From the cell containing the given text, extract its center point as (X, Y) coordinate. 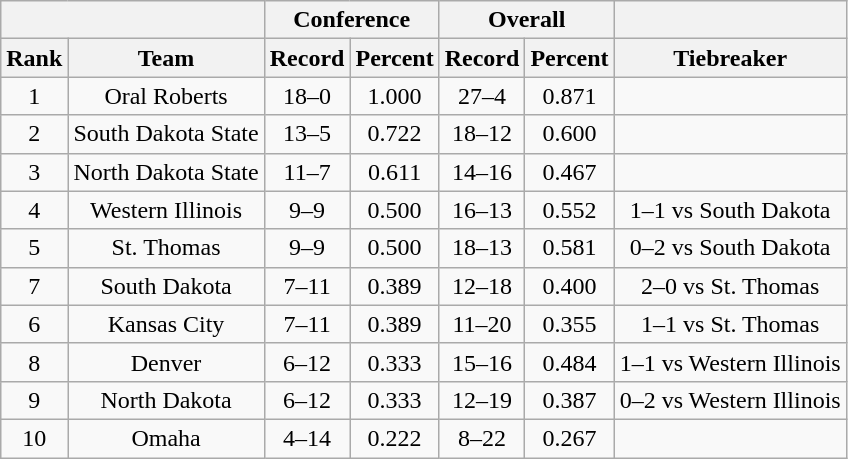
11–20 (482, 324)
0.400 (570, 286)
0.552 (570, 210)
12–18 (482, 286)
Oral Roberts (166, 96)
7 (34, 286)
St. Thomas (166, 248)
Omaha (166, 438)
8 (34, 362)
8–22 (482, 438)
11–7 (307, 172)
18–13 (482, 248)
18–12 (482, 134)
0.484 (570, 362)
12–19 (482, 400)
South Dakota (166, 286)
3 (34, 172)
13–5 (307, 134)
1–1 vs St. Thomas (730, 324)
0.611 (394, 172)
0–2 vs Western Illinois (730, 400)
15–16 (482, 362)
4 (34, 210)
0.467 (570, 172)
Western Illinois (166, 210)
1–1 vs South Dakota (730, 210)
Conference (352, 20)
North Dakota (166, 400)
1–1 vs Western Illinois (730, 362)
1.000 (394, 96)
South Dakota State (166, 134)
0.871 (570, 96)
9 (34, 400)
27–4 (482, 96)
5 (34, 248)
Rank (34, 58)
Kansas City (166, 324)
10 (34, 438)
0.387 (570, 400)
6 (34, 324)
0.267 (570, 438)
0.222 (394, 438)
Denver (166, 362)
16–13 (482, 210)
0–2 vs South Dakota (730, 248)
0.722 (394, 134)
0.600 (570, 134)
0.581 (570, 248)
18–0 (307, 96)
2 (34, 134)
0.355 (570, 324)
14–16 (482, 172)
Tiebreaker (730, 58)
4–14 (307, 438)
North Dakota State (166, 172)
2–0 vs St. Thomas (730, 286)
1 (34, 96)
Overall (526, 20)
Team (166, 58)
